Provide the [X, Y] coordinate of the cell's center where the given text is located.  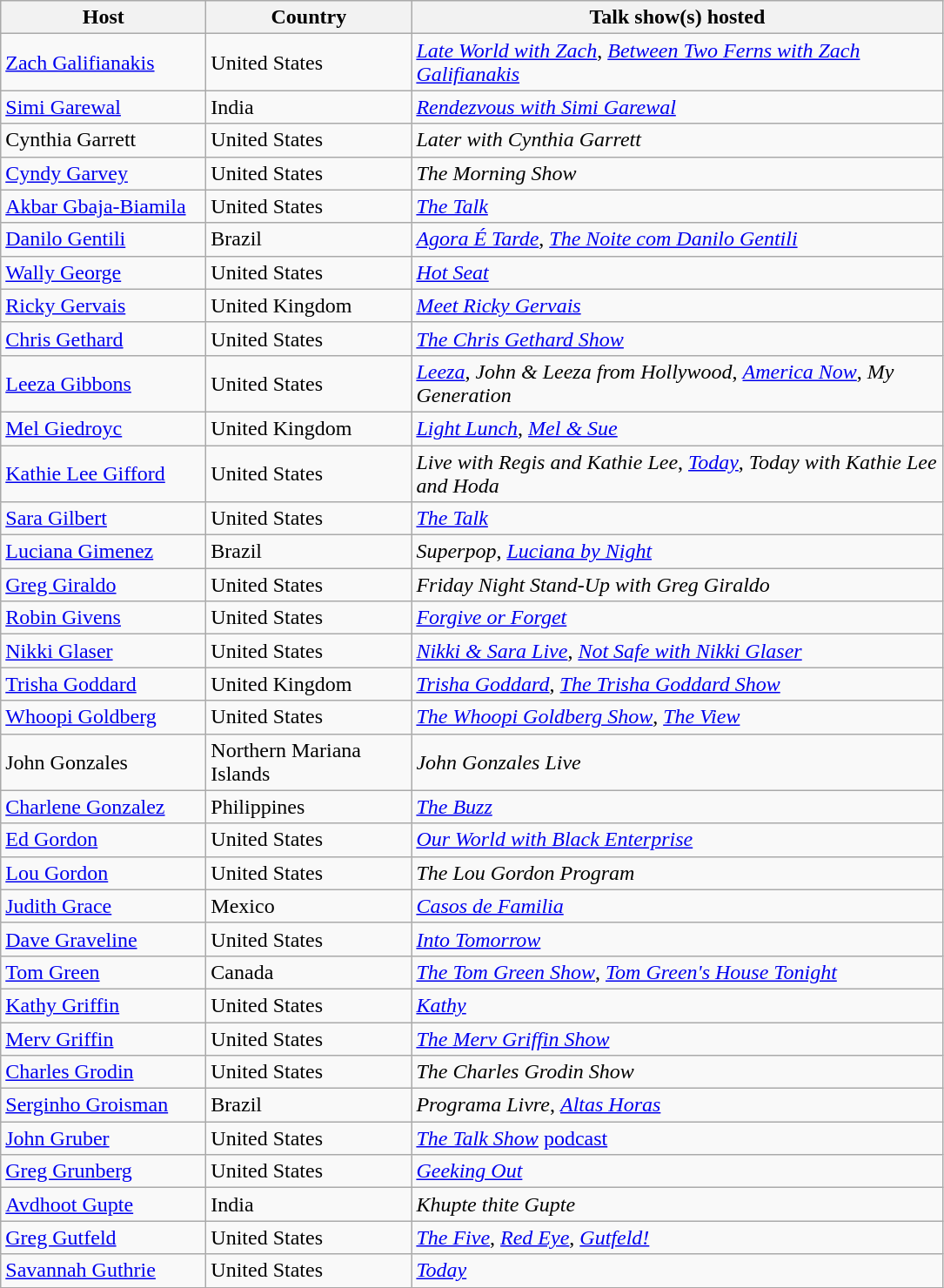
Into Tomorrow [677, 939]
The Chris Gethard Show [677, 339]
Sara Gilbert [104, 519]
Northern Mariana Islands [309, 762]
Merv Griffin [104, 1038]
Serginho Groisman [104, 1105]
Simi Garewal [104, 107]
Greg Grunberg [104, 1171]
The Tom Green Show, Tom Green's House Tonight [677, 972]
Whoopi Goldberg [104, 717]
Host [104, 17]
Agora É Tarde, The Noite com Danilo Gentili [677, 239]
The Talk Show podcast [677, 1138]
Zach Galifianakis [104, 63]
Cyndy Garvey [104, 173]
Ricky Gervais [104, 305]
Mel Giedroyc [104, 428]
The Buzz [677, 807]
Philippines [309, 807]
Charles Grodin [104, 1072]
Nikki Glaser [104, 651]
Casos de Familia [677, 906]
The Morning Show [677, 173]
Superpop, Luciana by Night [677, 552]
Greg Giraldo [104, 585]
Judith Grace [104, 906]
Trisha Goddard [104, 684]
Charlene Gonzalez [104, 807]
Country [309, 17]
Friday Night Stand-Up with Greg Giraldo [677, 585]
Mexico [309, 906]
The Five, Red Eye, Gutfeld! [677, 1238]
The Whoopi Goldberg Show, The View [677, 717]
Dave Graveline [104, 939]
Leeza Gibbons [104, 383]
Wally George [104, 272]
Chris Gethard [104, 339]
Danilo Gentili [104, 239]
Light Lunch, Mel & Sue [677, 428]
Lou Gordon [104, 873]
Greg Gutfeld [104, 1238]
Ed Gordon [104, 840]
Later with Cynthia Garrett [677, 140]
Savannah Guthrie [104, 1271]
Our World with Black Enterprise [677, 840]
Avdhoot Gupte [104, 1204]
The Merv Griffin Show [677, 1038]
Nikki & Sara Live, Not Safe with Nikki Glaser [677, 651]
John Gonzales [104, 762]
Cynthia Garrett [104, 140]
The Lou Gordon Program [677, 873]
Robin Givens [104, 618]
Late World with Zach, Between Two Ferns with Zach Galifianakis [677, 63]
Tom Green [104, 972]
Live with Regis and Kathie Lee, Today, Today with Kathie Lee and Hoda [677, 473]
John Gruber [104, 1138]
Rendezvous with Simi Garewal [677, 107]
Kathy Griffin [104, 1005]
Today [677, 1271]
Kathie Lee Gifford [104, 473]
Akbar Gbaja-Biamila [104, 206]
Programa Livre, Altas Horas [677, 1105]
Talk show(s) hosted [677, 17]
John Gonzales Live [677, 762]
Khupte thite Gupte [677, 1204]
Trisha Goddard, The Trisha Goddard Show [677, 684]
Leeza, John & Leeza from Hollywood, America Now, My Generation [677, 383]
The Charles Grodin Show [677, 1072]
Luciana Gimenez [104, 552]
Canada [309, 972]
Forgive or Forget [677, 618]
Hot Seat [677, 272]
Geeking Out [677, 1171]
Meet Ricky Gervais [677, 305]
Kathy [677, 1005]
